From the cell containing the given text, extract its center point as (x, y) coordinate. 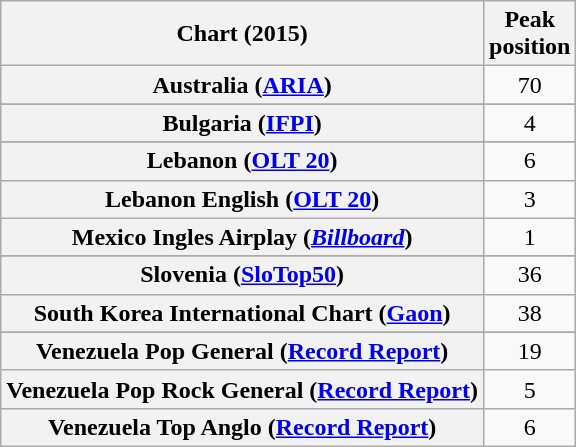
Venezuela Pop Rock General (Record Report) (242, 389)
Mexico Ingles Airplay (Billboard) (242, 237)
Venezuela Pop General (Record Report) (242, 351)
1 (530, 237)
Chart (2015) (242, 34)
Australia (ARIA) (242, 85)
Lebanon English (OLT 20) (242, 199)
South Korea International Chart (Gaon) (242, 313)
70 (530, 85)
Venezuela Top Anglo (Record Report) (242, 427)
Slovenia (SloTop50) (242, 275)
Bulgaria (IFPI) (242, 123)
36 (530, 275)
4 (530, 123)
Lebanon (OLT 20) (242, 161)
5 (530, 389)
38 (530, 313)
Peakposition (530, 34)
19 (530, 351)
3 (530, 199)
